Find where the given text appears and provide that cell's center as [X, Y] coordinate. 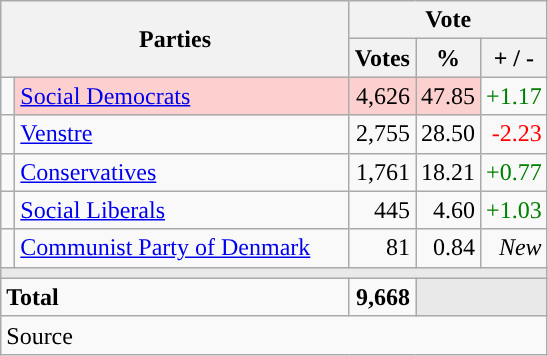
Social Democrats [182, 96]
81 [382, 248]
2,755 [382, 134]
28.50 [448, 134]
New [514, 248]
47.85 [448, 96]
445 [382, 210]
% [448, 58]
0.84 [448, 248]
18.21 [448, 172]
+1.17 [514, 96]
Conservatives [182, 172]
Communist Party of Denmark [182, 248]
4,626 [382, 96]
Total [176, 297]
1,761 [382, 172]
-2.23 [514, 134]
Source [274, 335]
Parties [176, 39]
+0.77 [514, 172]
Social Liberals [182, 210]
+1.03 [514, 210]
Votes [382, 58]
9,668 [382, 297]
Vote [448, 20]
Venstre [182, 134]
+ / - [514, 58]
4.60 [448, 210]
